Scan for the cell matching the given text and deliver its (x, y) coordinate at center. 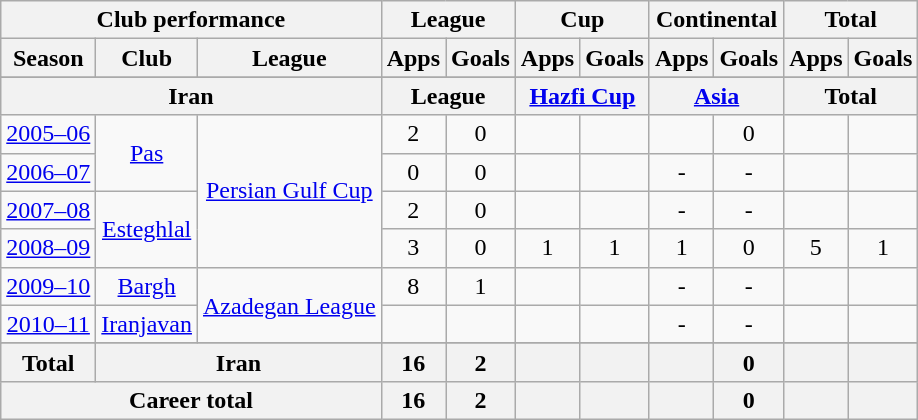
Club performance (191, 20)
Esteghlal (147, 229)
2007–08 (48, 210)
Asia (716, 96)
Persian Gulf Cup (289, 191)
Bargh (147, 286)
Azadegan League (289, 305)
2006–07 (48, 172)
Cup (582, 20)
Season (48, 58)
Iranjavan (147, 324)
2005–06 (48, 134)
Hazfi Cup (582, 96)
8 (413, 286)
2010–11 (48, 324)
Career total (191, 400)
Pas (147, 153)
3 (413, 248)
5 (816, 248)
2009–10 (48, 286)
Continental (716, 20)
Club (147, 58)
2008–09 (48, 248)
